Determine the [X, Y] coordinate at the center of the cell enclosing the given text.  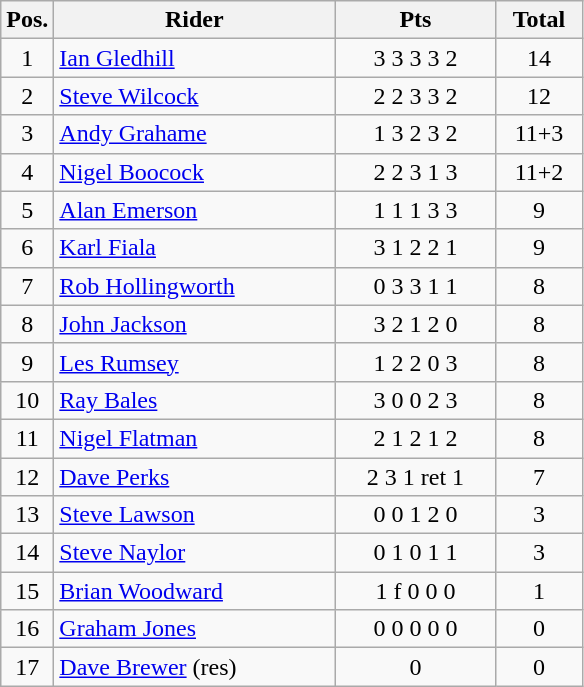
Steve Wilcock [194, 96]
11+3 [539, 134]
16 [28, 629]
10 [28, 400]
Dave Perks [194, 477]
Nigel Flatman [194, 438]
3 1 2 2 1 [416, 248]
13 [28, 515]
2 [28, 96]
Nigel Boocock [194, 172]
Ray Bales [194, 400]
4 [28, 172]
Steve Naylor [194, 553]
2 3 1 ret 1 [416, 477]
0 1 0 1 1 [416, 553]
1 3 2 3 2 [416, 134]
0 0 0 0 0 [416, 629]
Total [539, 20]
Rider [194, 20]
2 2 3 3 2 [416, 96]
1 f 0 0 0 [416, 591]
John Jackson [194, 324]
Andy Grahame [194, 134]
Karl Fiala [194, 248]
1 1 1 3 3 [416, 210]
2 2 3 1 3 [416, 172]
17 [28, 667]
3 3 3 3 2 [416, 58]
Pts [416, 20]
11+2 [539, 172]
5 [28, 210]
Ian Gledhill [194, 58]
11 [28, 438]
3 2 1 2 0 [416, 324]
Les Rumsey [194, 362]
Graham Jones [194, 629]
6 [28, 248]
3 0 0 2 3 [416, 400]
15 [28, 591]
Rob Hollingworth [194, 286]
1 2 2 0 3 [416, 362]
0 0 1 2 0 [416, 515]
Alan Emerson [194, 210]
Brian Woodward [194, 591]
Pos. [28, 20]
2 1 2 1 2 [416, 438]
Dave Brewer (res) [194, 667]
0 3 3 1 1 [416, 286]
Steve Lawson [194, 515]
